Scan for the cell matching the given text and deliver its (x, y) coordinate at center. 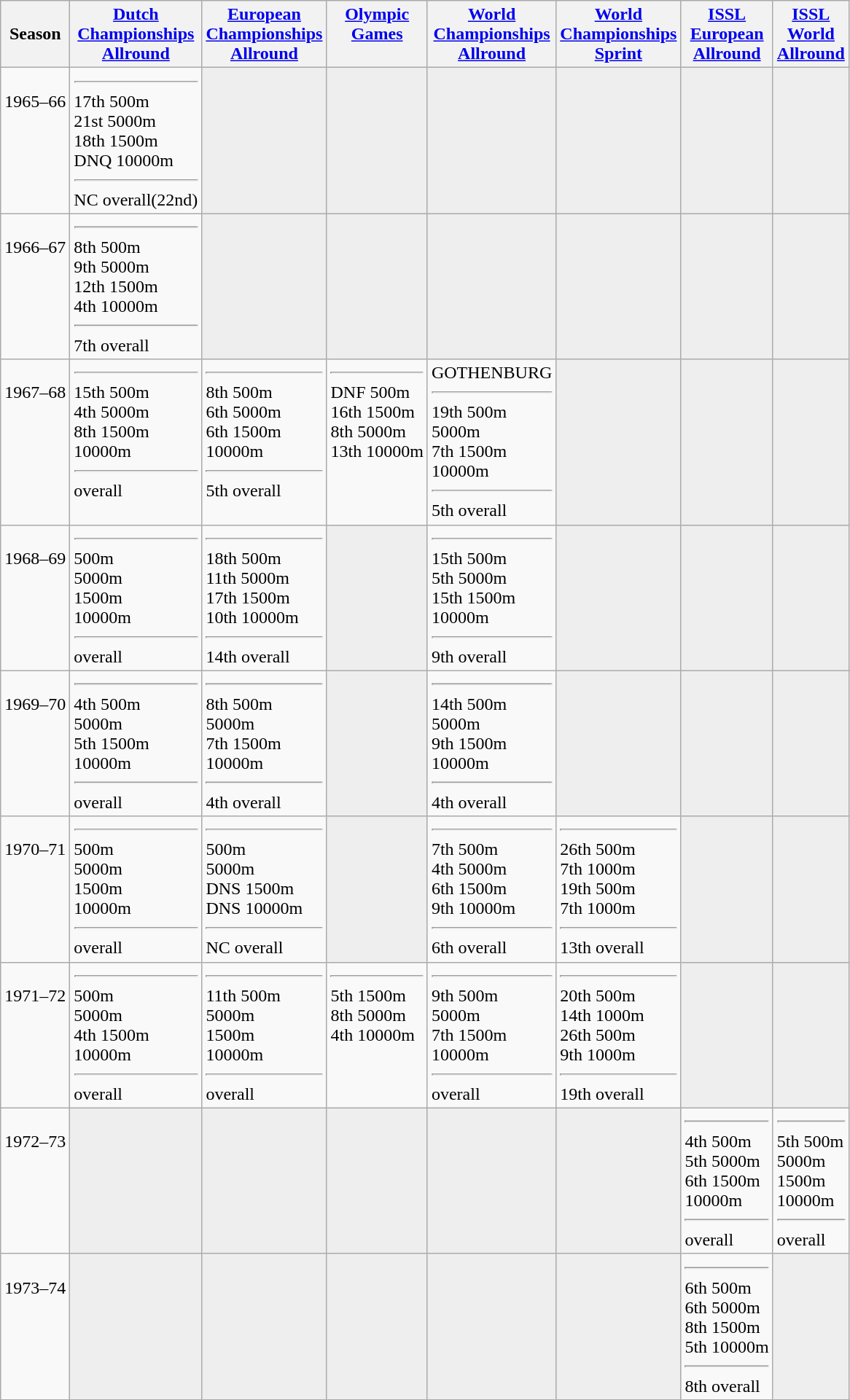
1973–74 (35, 1326)
11th 500m 5000m 1500m 10000m overall (264, 1035)
6th 500m 6th 5000m 8th 1500m 5th 10000m 8th overall (727, 1326)
1965–66 (35, 141)
8th 500m 6th 5000m 6th 1500m 10000m 5th overall (264, 442)
1969–70 (35, 743)
Olympic Games (377, 34)
DNF 500m 16th 1500m 8th 5000m 13th 10000m (377, 442)
500m 5000m DNS 1500m DNS 10000m NC overall (264, 889)
15th 500m 5th 5000m 15th 1500m 10000m 9th overall (491, 598)
14th 500m 5000m 9th 1500m 10000m 4th overall (491, 743)
26th 500m 7th 1000m 19th 500m 7th 1000m 13th overall (618, 889)
ISSL European Allround (727, 34)
World Championships Allround (491, 34)
4th 500m 5000m 5th 1500m 10000m overall (136, 743)
8th 500m 9th 5000m 12th 1500m 4th 10000m 7th overall (136, 286)
500m 5000m 4th 1500m 10000m overall (136, 1035)
World Championships Sprint (618, 34)
European Championships Allround (264, 34)
5th 1500m 8th 5000m 4th 10000m (377, 1035)
1970–71 (35, 889)
4th 500m 5th 5000m 6th 1500m 10000m overall (727, 1181)
20th 500m 14th 1000m 26th 500m 9th 1000m 19th overall (618, 1035)
ISSL World Allround (811, 34)
17th 500m 21st 5000m 18th 1500m DNQ 10000m NC overall(22nd) (136, 141)
5th 500m 5000m 1500m 10000m overall (811, 1181)
7th 500m 4th 5000m 6th 1500m 9th 10000m 6th overall (491, 889)
8th 500m 5000m 7th 1500m 10000m 4th overall (264, 743)
Dutch Championships Allround (136, 34)
9th 500m 5000m 7th 1500m 10000m overall (491, 1035)
Season (35, 34)
1966–67 (35, 286)
1968–69 (35, 598)
1971–72 (35, 1035)
GOTHENBURG 19th 500m 5000m 7th 1500m 10000m 5th overall (491, 442)
18th 500m 11th 5000m 17th 1500m 10th 10000m 14th overall (264, 598)
1967–68 (35, 442)
1972–73 (35, 1181)
15th 500m 4th 5000m 8th 1500m 10000m overall (136, 442)
